Scan for the cell matching the given text and deliver its [X, Y] coordinate at center. 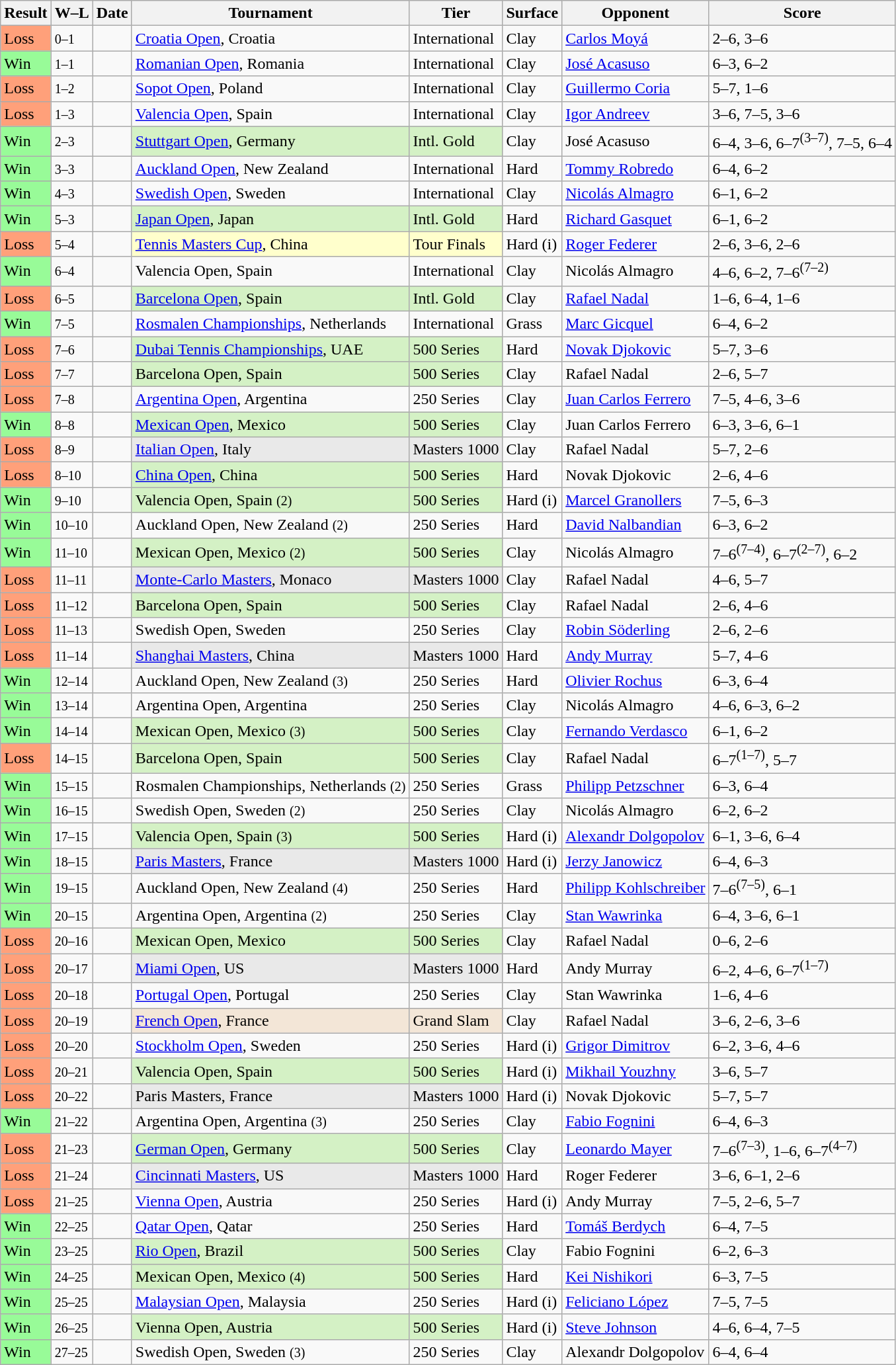
6–4, 3–6, 6–7(3–7), 7–5, 6–4 [802, 142]
9–10 [71, 500]
6–2, 3–6, 4–6 [802, 1046]
7–7 [71, 374]
17–15 [71, 836]
Italian Open, Italy [270, 450]
6–4, 7–5 [802, 1226]
24–25 [71, 1276]
7–6(7–5), 6–1 [802, 889]
Jerzy Janowicz [635, 861]
Swedish Open, Sweden (2) [270, 811]
21–22 [71, 1121]
Japan Open, Japan [270, 219]
3–6, 6–1, 2–6 [802, 1176]
6–3, 7–5 [802, 1276]
11–14 [71, 655]
Rio Open, Brazil [270, 1251]
20–16 [71, 940]
Richard Gasquet [635, 219]
27–25 [71, 1352]
Portugal Open, Portugal [270, 995]
Tour Finals [456, 244]
20–18 [71, 995]
Surface [532, 13]
20–22 [71, 1096]
18–15 [71, 861]
Tennis Masters Cup, China [270, 244]
Swedish Open, Sweden (3) [270, 1352]
7–5, 7–5 [802, 1302]
Cincinnati Masters, US [270, 1176]
1–6, 4–6 [802, 995]
Mexican Open, Mexico (4) [270, 1276]
Auckland Open, New Zealand (3) [270, 681]
14–15 [71, 758]
19–15 [71, 889]
Mexican Open, Mexico (3) [270, 731]
Result [26, 13]
Leonardo Mayer [635, 1148]
4–6, 6–2, 7–6(7–2) [802, 271]
Romanian Open, Romania [270, 63]
21–24 [71, 1176]
Qatar Open, Qatar [270, 1226]
8–8 [71, 425]
Robin Söderling [635, 630]
14–14 [71, 731]
22–25 [71, 1226]
Rosmalen Championships, Netherlands (2) [270, 786]
2–6, 3–6 [802, 38]
Tier [456, 13]
0–6, 2–6 [802, 940]
Argentina Open, Argentina (3) [270, 1121]
21–25 [71, 1201]
Dubai Tennis Championships, UAE [270, 349]
Auckland Open, New Zealand (4) [270, 889]
3–6, 5–7 [802, 1071]
Sopot Open, Poland [270, 89]
Tommy Robredo [635, 169]
Igor Andreev [635, 114]
6–4, 3–6, 6–1 [802, 915]
2–6, 2–6 [802, 630]
Tournament [270, 13]
5–4 [71, 244]
13–14 [71, 706]
Grigor Dimitrov [635, 1046]
1–1 [71, 63]
3–3 [71, 169]
Opponent [635, 13]
7–6(7–3), 1–6, 6–7(4–7) [802, 1148]
French Open, France [270, 1020]
Malaysian Open, Malaysia [270, 1302]
25–25 [71, 1302]
4–6, 5–7 [802, 580]
4–6, 6–4, 7–5 [802, 1327]
3–6, 2–6, 3–6 [802, 1020]
Auckland Open, New Zealand (2) [270, 525]
Stuttgart Open, Germany [270, 142]
6–5 [71, 298]
6–4 [71, 271]
5–3 [71, 219]
Steve Johnson [635, 1327]
Kei Nishikori [635, 1276]
7–5, 2–6, 5–7 [802, 1201]
8–10 [71, 475]
W–L [71, 13]
4–6, 6–3, 6–2 [802, 706]
David Nalbandian [635, 525]
7–6(7–4), 6–7(2–7), 6–2 [802, 553]
1–2 [71, 89]
20–20 [71, 1046]
7–5 [71, 323]
Stockholm Open, Sweden [270, 1046]
6–2, 6–2 [802, 811]
12–14 [71, 681]
6–4, 6–4 [802, 1352]
Carlos Moyá [635, 38]
5–7, 4–6 [802, 655]
5–7, 2–6 [802, 450]
10–10 [71, 525]
5–7, 1–6 [802, 89]
Feliciano López [635, 1302]
7–8 [71, 399]
4–3 [71, 194]
15–15 [71, 786]
7–6 [71, 349]
Valencia Open, Spain (3) [270, 836]
Mikhail Youzhny [635, 1071]
Fernando Verdasco [635, 731]
3–6, 7–5, 3–6 [802, 114]
7–5, 6–3 [802, 500]
Guillermo Coria [635, 89]
20–19 [71, 1020]
Tomáš Berdych [635, 1226]
Date [112, 13]
Rosmalen Championships, Netherlands [270, 323]
Philipp Kohlschreiber [635, 889]
Auckland Open, New Zealand [270, 169]
11–11 [71, 580]
0–1 [71, 38]
6–2, 4–6, 6–7(1–7) [802, 968]
Valencia Open, Spain (2) [270, 500]
6–1, 3–6, 6–4 [802, 836]
5–7, 3–6 [802, 349]
Philipp Petzschner [635, 786]
2–6, 3–6, 2–6 [802, 244]
German Open, Germany [270, 1148]
7–5, 4–6, 3–6 [802, 399]
20–15 [71, 915]
11–12 [71, 605]
20–17 [71, 968]
Croatia Open, Croatia [270, 38]
11–10 [71, 553]
Argentina Open, Argentina (2) [270, 915]
8–9 [71, 450]
Shanghai Masters, China [270, 655]
Olivier Rochus [635, 681]
6–2, 6–3 [802, 1251]
6–7(1–7), 5–7 [802, 758]
2–3 [71, 142]
1–6, 6–4, 1–6 [802, 298]
11–13 [71, 630]
Score [802, 13]
6–3, 3–6, 6–1 [802, 425]
Mexican Open, Mexico (2) [270, 553]
26–25 [71, 1327]
23–25 [71, 1251]
1–3 [71, 114]
2–6, 5–7 [802, 374]
20–21 [71, 1071]
China Open, China [270, 475]
Grand Slam [456, 1020]
Marc Gicquel [635, 323]
5–7, 5–7 [802, 1096]
Miami Open, US [270, 968]
16–15 [71, 811]
Marcel Granollers [635, 500]
Monte-Carlo Masters, Monaco [270, 580]
21–23 [71, 1148]
